For the text-containing cell, return its midpoint in (X, Y) coordinate format. 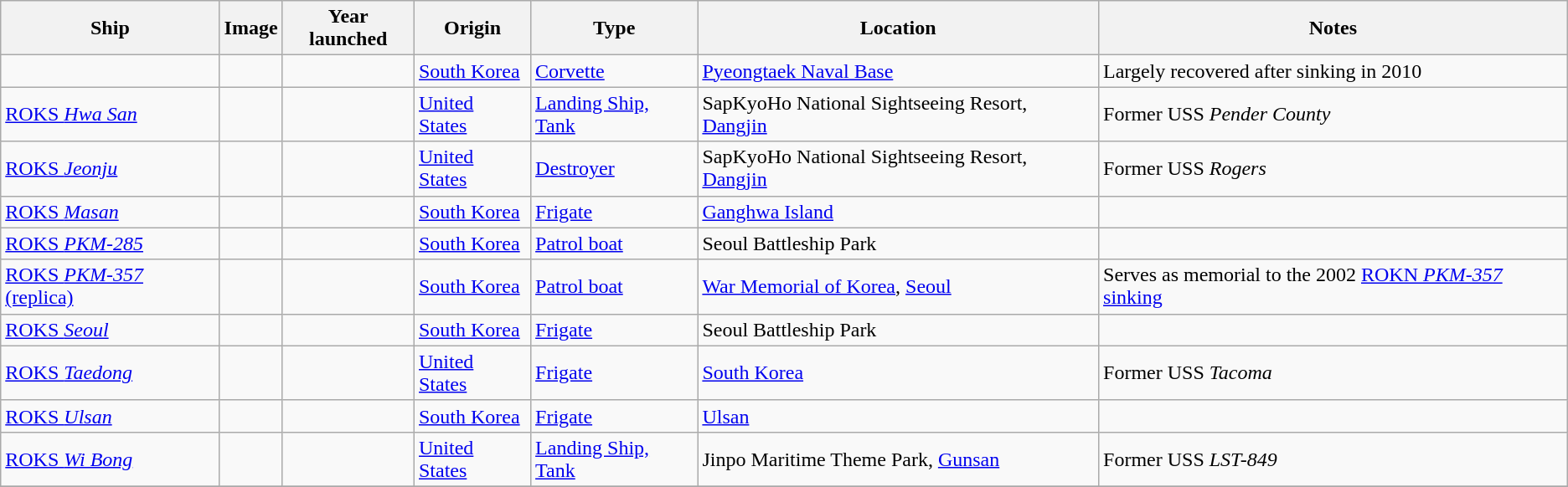
Largely recovered after sinking in 2010 (1333, 71)
Notes (1333, 28)
ROKS Masan (111, 212)
Ulsan (898, 416)
Serves as memorial to the 2002 ROKN PKM-357 sinking (1333, 286)
Location (898, 28)
ROKS Wi Bong (111, 459)
Ganghwa Island (898, 212)
Corvette (615, 71)
Former USS Tacoma (1333, 373)
Former USS Rogers (1333, 169)
ROKS Hwa San (111, 114)
Origin (472, 28)
ROKS Ulsan (111, 416)
Destroyer (615, 169)
Former USS Pender County (1333, 114)
ROKS Taedong (111, 373)
Jinpo Maritime Theme Park, Gunsan (898, 459)
ROKS Seoul (111, 330)
Ship (111, 28)
Former USS LST-849 (1333, 459)
Type (615, 28)
ROKS PKM-285 (111, 243)
Pyeongtaek Naval Base (898, 71)
ROKS PKM-357 (replica) (111, 286)
Image (251, 28)
ROKS Jeonju (111, 169)
Year launched (348, 28)
War Memorial of Korea, Seoul (898, 286)
